From the cell containing the given text, extract its center point as (X, Y) coordinate. 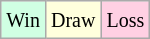
Draw (72, 20)
Win (24, 20)
Loss (126, 20)
